Extract the (x, y) coordinate from the center of the cell holding the provided text.  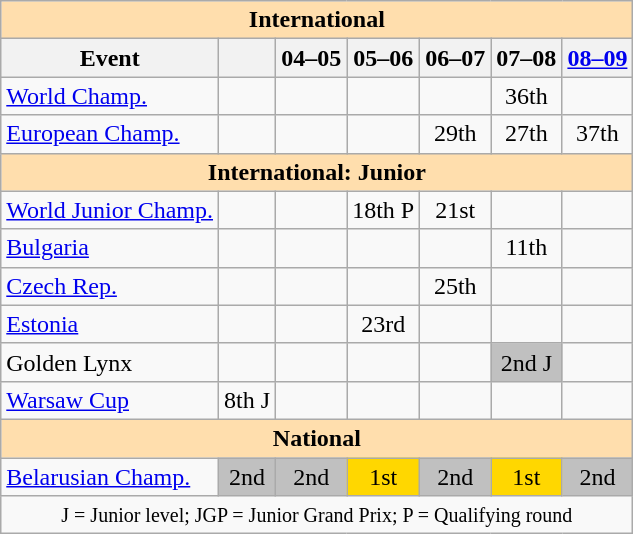
05–06 (384, 58)
World Junior Champ. (110, 210)
Belarusian Champ. (110, 477)
11th (526, 248)
23rd (384, 324)
2nd J (526, 362)
21st (456, 210)
04–05 (312, 58)
National (317, 438)
International (317, 20)
Golden Lynx (110, 362)
07–08 (526, 58)
8th J (248, 400)
World Champ. (110, 96)
25th (456, 286)
18th P (384, 210)
Czech Rep. (110, 286)
Estonia (110, 324)
Bulgaria (110, 248)
37th (598, 134)
36th (526, 96)
06–07 (456, 58)
08–09 (598, 58)
International: Junior (317, 172)
27th (526, 134)
Warsaw Cup (110, 400)
European Champ. (110, 134)
J = Junior level; JGP = Junior Grand Prix; P = Qualifying round (317, 515)
29th (456, 134)
Event (110, 58)
